Determine the (X, Y) coordinate at the center of the cell enclosing the given text.  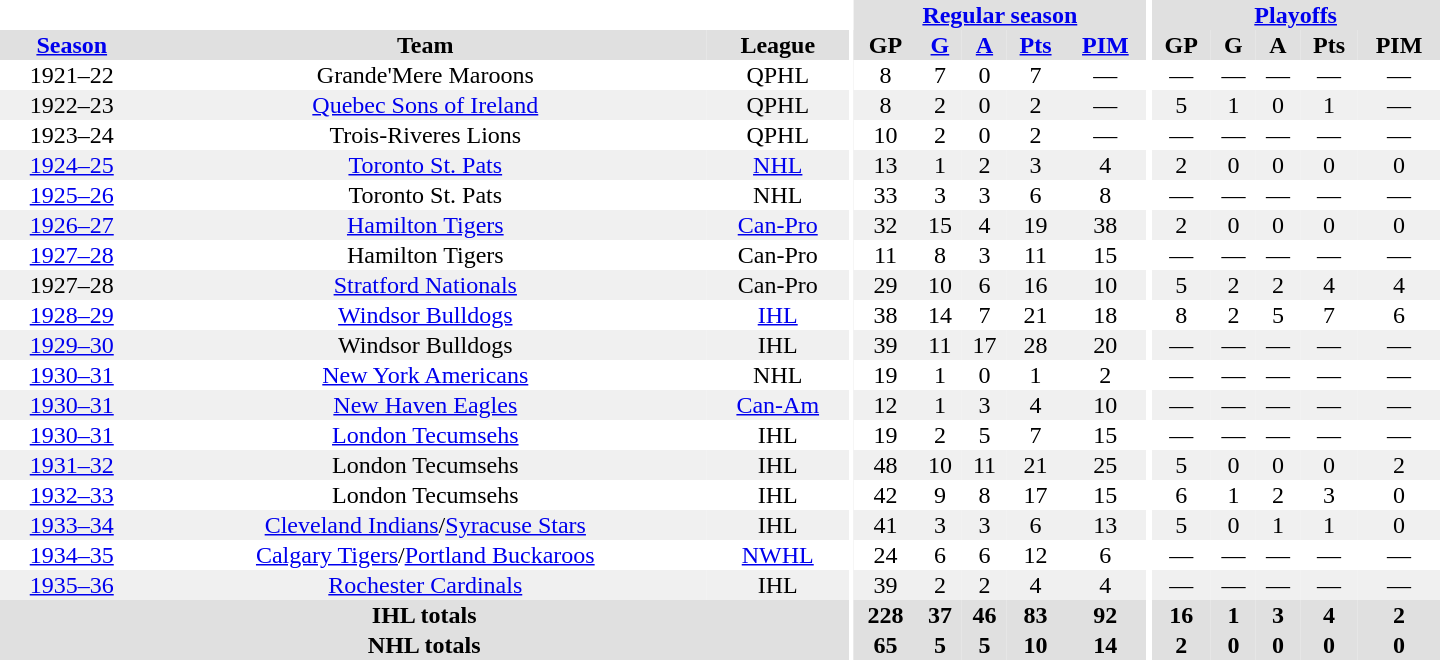
Quebec Sons of Ireland (426, 105)
32 (885, 225)
Cleveland Indians/Syracuse Stars (426, 525)
1929–30 (72, 345)
42 (885, 495)
65 (885, 645)
1925–26 (72, 195)
48 (885, 465)
1932–33 (72, 495)
33 (885, 195)
1935–36 (72, 585)
Calgary Tigers/Portland Buckaroos (426, 555)
IHL totals (424, 615)
25 (1105, 465)
NWHL (778, 555)
1923–24 (72, 135)
24 (885, 555)
29 (885, 285)
NHL totals (424, 645)
Season (72, 45)
Trois-Riveres Lions (426, 135)
1924–25 (72, 165)
Regular season (1000, 15)
1921–22 (72, 75)
Team (426, 45)
1933–34 (72, 525)
1922–23 (72, 105)
Grande'Mere Maroons (426, 75)
28 (1036, 345)
37 (940, 615)
83 (1036, 615)
46 (984, 615)
League (778, 45)
Rochester Cardinals (426, 585)
18 (1105, 315)
New York Americans (426, 375)
92 (1105, 615)
20 (1105, 345)
1934–35 (72, 555)
9 (940, 495)
Stratford Nationals (426, 285)
228 (885, 615)
1928–29 (72, 315)
1931–32 (72, 465)
Playoffs (1296, 15)
Can-Am (778, 405)
New Haven Eagles (426, 405)
1926–27 (72, 225)
41 (885, 525)
